Capture the cell that displays the provided text and extract its (x, y) central coordinate. 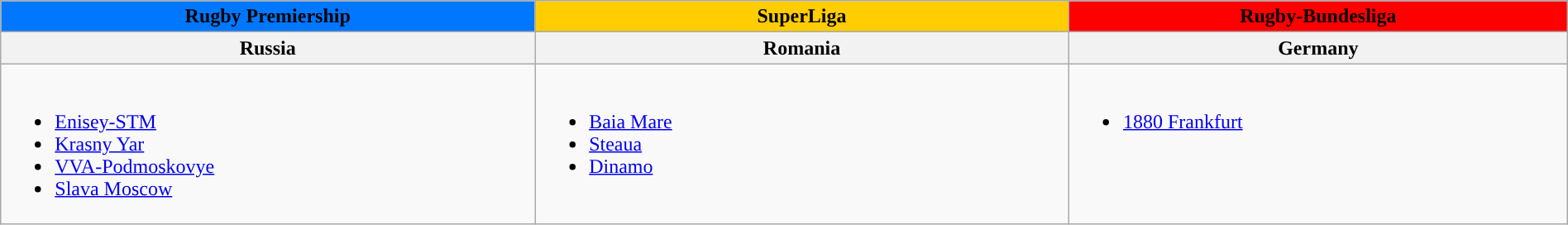
Romania (802, 48)
1880 Frankfurt (1318, 144)
Rugby-Bundesliga (1318, 17)
Russia (268, 48)
Enisey-STMKrasny YarVVA-PodmoskovyeSlava Moscow (268, 144)
SuperLiga (802, 17)
Germany (1318, 48)
Baia MareSteauaDinamo (802, 144)
Rugby Premiership (268, 17)
